Determine the [X, Y] coordinate at the center of the cell enclosing the given text.  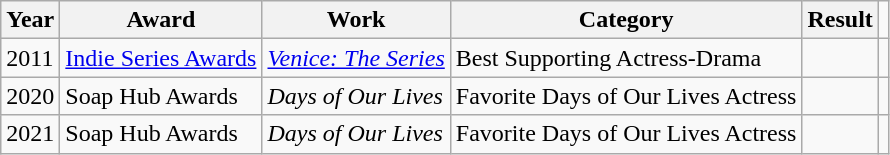
Best Supporting Actress-Drama [626, 58]
Result [840, 20]
Category [626, 20]
2011 [30, 58]
2021 [30, 134]
Venice: The Series [356, 58]
Year [30, 20]
Indie Series Awards [161, 58]
Award [161, 20]
Work [356, 20]
2020 [30, 96]
